Provide the [X, Y] coordinate of the cell's center where the given text is located.  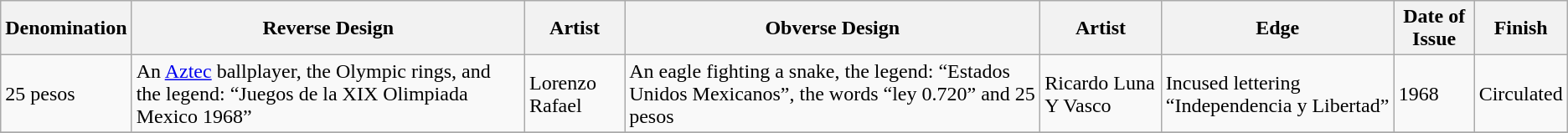
Ricardo Luna Y Vasco [1101, 94]
Lorenzo Rafael [575, 94]
Denomination [66, 28]
1968 [1434, 94]
An eagle fighting a snake, the legend: “Estados Unidos Mexicanos”, the words “ley 0.720” and 25 pesos [833, 94]
Reverse Design [328, 28]
Finish [1521, 28]
Incused lettering “Independencia y Libertad” [1277, 94]
An Aztec ballplayer, the Olympic rings, and the legend: “Juegos de la XIX Olimpiada Mexico 1968” [328, 94]
Circulated [1521, 94]
Obverse Design [833, 28]
25 pesos [66, 94]
Edge [1277, 28]
Date of Issue [1434, 28]
